For the text-containing cell, return its midpoint in [x, y] coordinate format. 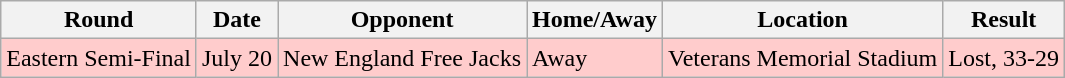
Eastern Semi-Final [99, 58]
Veterans Memorial Stadium [802, 58]
Location [802, 20]
Lost, 33-29 [1004, 58]
Home/Away [595, 20]
Opponent [402, 20]
New England Free Jacks [402, 58]
Away [595, 58]
July 20 [236, 58]
Date [236, 20]
Result [1004, 20]
Round [99, 20]
